Pinpoint the cell where the given text exists, returning its [x, y] midpoint coordinate. 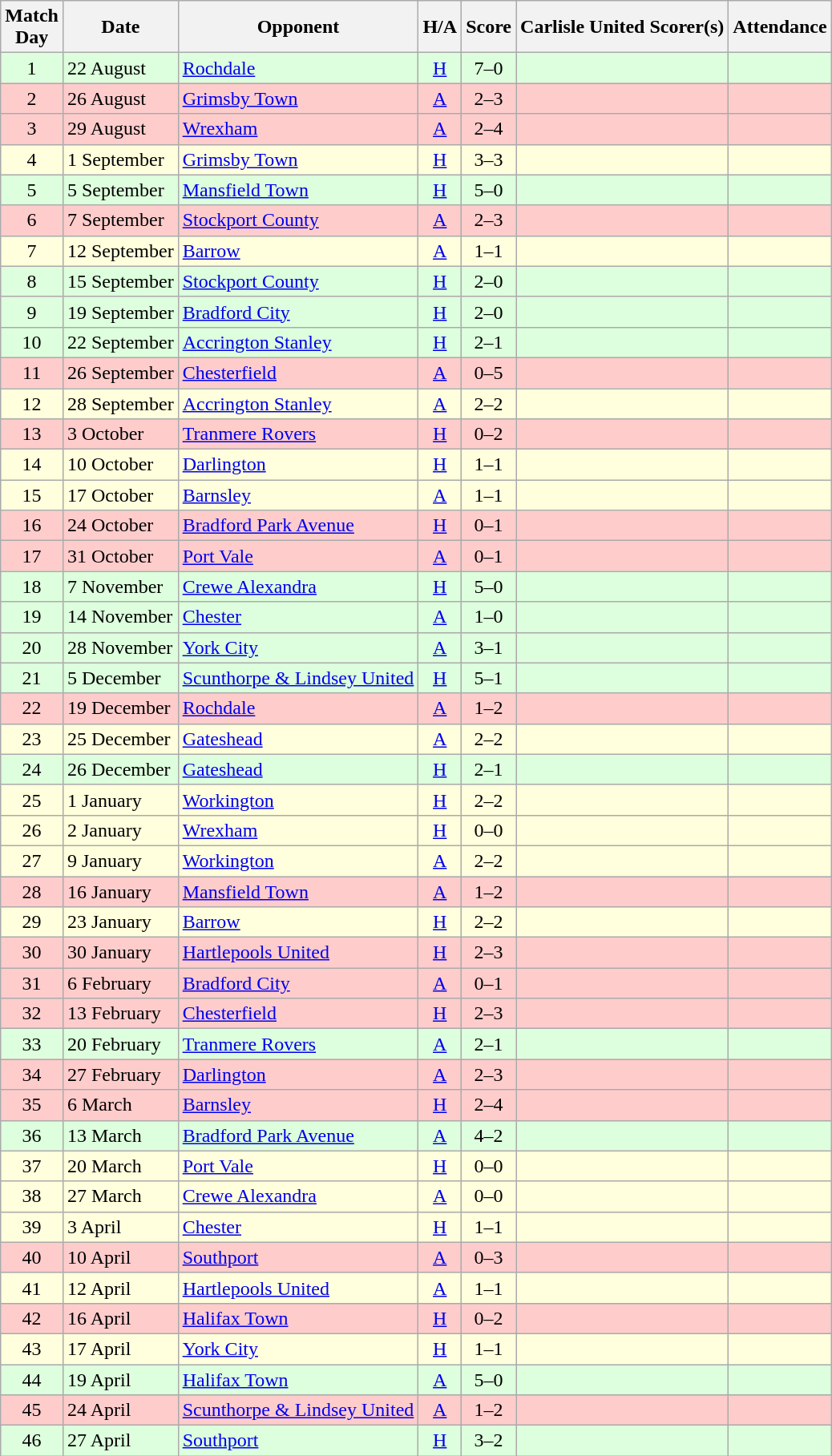
17 [32, 556]
4 [32, 159]
3–2 [489, 1441]
15 September [120, 281]
25 December [120, 739]
18 [32, 587]
12 April [120, 1288]
27 April [120, 1441]
20 February [120, 1044]
0–3 [489, 1257]
35 [32, 1105]
6 February [120, 983]
29 [32, 922]
8 [32, 281]
14 November [120, 617]
24 [32, 769]
Date [120, 27]
28 November [120, 647]
36 [32, 1135]
10 October [120, 465]
46 [32, 1441]
19 September [120, 312]
3 [32, 129]
Score [489, 27]
31 [32, 983]
2 January [120, 830]
26 [32, 830]
19 December [120, 708]
5 December [120, 678]
33 [32, 1044]
31 October [120, 556]
15 [32, 495]
25 [32, 800]
20 [32, 647]
7 September [120, 220]
9 [32, 312]
12 September [120, 251]
27 February [120, 1075]
34 [32, 1075]
7 November [120, 587]
10 [32, 342]
19 April [120, 1379]
42 [32, 1318]
22 September [120, 342]
41 [32, 1288]
9 January [120, 861]
37 [32, 1166]
6 March [120, 1105]
28 September [120, 403]
16 April [120, 1318]
13 March [120, 1135]
3 April [120, 1227]
30 January [120, 953]
24 April [120, 1410]
Attendance [780, 27]
Match Day [32, 27]
30 [32, 953]
39 [32, 1227]
29 August [120, 129]
5–1 [489, 678]
44 [32, 1379]
3 October [120, 434]
7 [32, 251]
1 September [120, 159]
19 [32, 617]
Carlisle United Scorer(s) [622, 27]
5 [32, 190]
17 October [120, 495]
22 [32, 708]
22 August [120, 68]
27 [32, 861]
26 August [120, 99]
Opponent [298, 27]
16 January [120, 892]
1–0 [489, 617]
27 March [120, 1196]
43 [32, 1349]
12 [32, 403]
2 [32, 99]
3–1 [489, 647]
23 January [120, 922]
1 January [120, 800]
40 [32, 1257]
21 [32, 678]
20 March [120, 1166]
13 [32, 434]
5 September [120, 190]
45 [32, 1410]
26 December [120, 769]
4–2 [489, 1135]
26 September [120, 373]
11 [32, 373]
24 October [120, 526]
23 [32, 739]
1 [32, 68]
17 April [120, 1349]
H/A [440, 27]
10 April [120, 1257]
28 [32, 892]
6 [32, 220]
7–0 [489, 68]
0–5 [489, 373]
14 [32, 465]
3–3 [489, 159]
16 [32, 526]
38 [32, 1196]
13 February [120, 1014]
32 [32, 1014]
